Detect which cell encompasses the target text, then output its [X, Y] center coordinate. 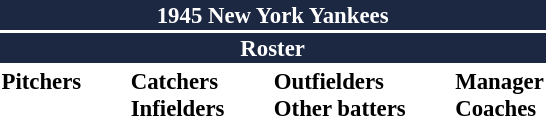
Roster [272, 48]
1945 New York Yankees [272, 15]
